Identify which cell holds the provided text, then report its (X, Y) central coordinate. 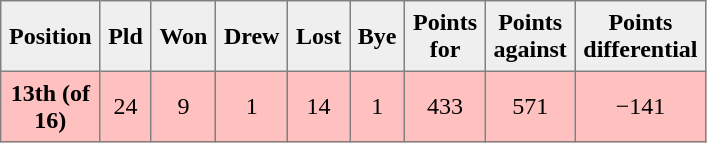
571 (530, 106)
−141 (640, 106)
13th (of 16) (50, 106)
Pld (126, 36)
Bye (378, 36)
Points against (530, 36)
14 (319, 106)
9 (184, 106)
433 (446, 106)
24 (126, 106)
Lost (319, 36)
Points for (446, 36)
Won (184, 36)
Drew (252, 36)
Position (50, 36)
Points differential (640, 36)
